Identify which cell holds the provided text, then report its (x, y) central coordinate. 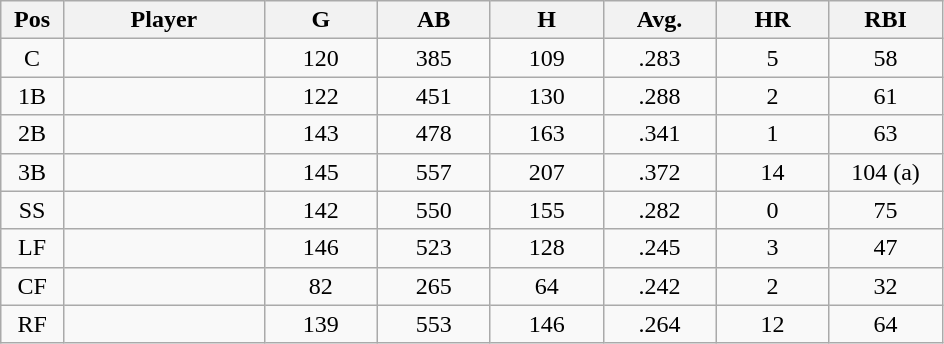
SS (32, 210)
130 (546, 96)
3 (772, 248)
142 (320, 210)
47 (886, 248)
0 (772, 210)
265 (434, 286)
104 (a) (886, 172)
H (546, 20)
122 (320, 96)
14 (772, 172)
.283 (660, 58)
.288 (660, 96)
1 (772, 134)
5 (772, 58)
Player (164, 20)
61 (886, 96)
207 (546, 172)
75 (886, 210)
451 (434, 96)
82 (320, 286)
63 (886, 134)
LF (32, 248)
Avg. (660, 20)
.341 (660, 134)
58 (886, 58)
385 (434, 58)
2B (32, 134)
RF (32, 324)
.264 (660, 324)
139 (320, 324)
Pos (32, 20)
478 (434, 134)
550 (434, 210)
.242 (660, 286)
RBI (886, 20)
557 (434, 172)
C (32, 58)
G (320, 20)
12 (772, 324)
.372 (660, 172)
CF (32, 286)
3B (32, 172)
553 (434, 324)
145 (320, 172)
32 (886, 286)
.245 (660, 248)
155 (546, 210)
143 (320, 134)
163 (546, 134)
1B (32, 96)
128 (546, 248)
HR (772, 20)
120 (320, 58)
109 (546, 58)
AB (434, 20)
523 (434, 248)
.282 (660, 210)
